Output the (X, Y) coordinate of the center of the cell containing the given text.  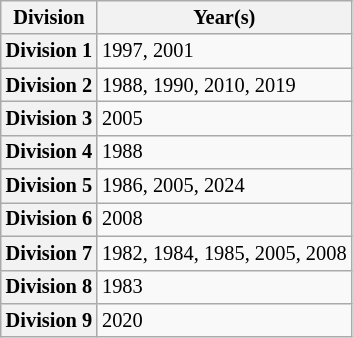
2005 (224, 118)
1988, 1990, 2010, 2019 (224, 85)
Division 2 (49, 85)
Division 4 (49, 152)
1983 (224, 287)
Division 3 (49, 118)
Division 1 (49, 51)
2020 (224, 320)
Division 6 (49, 219)
Division 8 (49, 287)
Division 7 (49, 253)
1986, 2005, 2024 (224, 186)
1997, 2001 (224, 51)
1988 (224, 152)
Division 5 (49, 186)
Division (49, 17)
2008 (224, 219)
1982, 1984, 1985, 2005, 2008 (224, 253)
Division 9 (49, 320)
Year(s) (224, 17)
